Pinpoint the cell where the given text exists, returning its (x, y) midpoint coordinate. 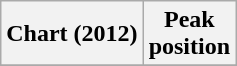
Chart (2012) (72, 34)
Peakposition (189, 34)
